Return the (X, Y) coordinate for the center point of the cell that contains the specified text.  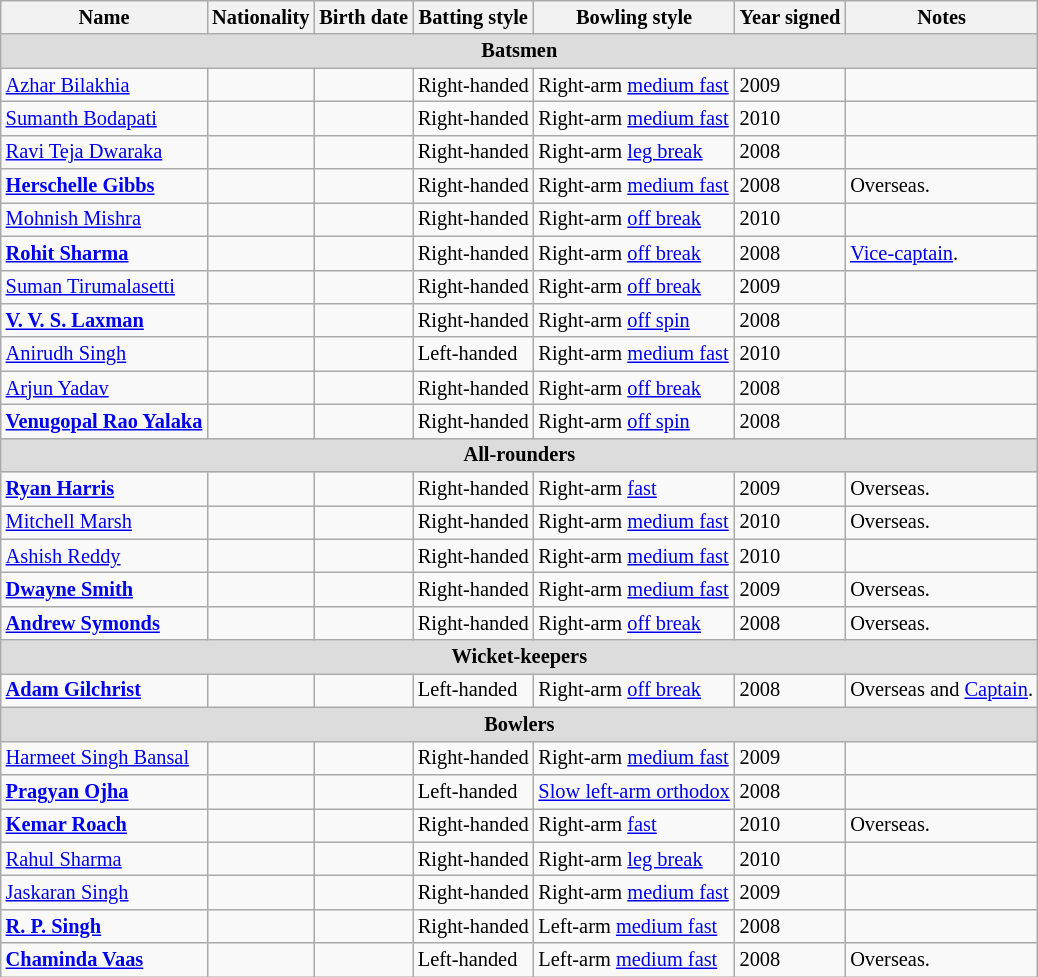
Pragyan Ojha (104, 791)
Herschelle Gibbs (104, 186)
Ashish Reddy (104, 556)
V. V. S. Laxman (104, 320)
Suman Tirumalasetti (104, 287)
Name (104, 17)
Vice-captain. (942, 253)
Mohnish Mishra (104, 219)
Birth date (364, 17)
Mitchell Marsh (104, 522)
Venugopal Rao Yalaka (104, 421)
R. P. Singh (104, 926)
Wicket-keepers (520, 657)
Sumanth Bodapati (104, 118)
Nationality (260, 17)
Andrew Symonds (104, 623)
Anirudh Singh (104, 354)
Bowlers (520, 724)
Rahul Sharma (104, 859)
Notes (942, 17)
Overseas and Captain. (942, 690)
Adam Gilchrist (104, 690)
Ryan Harris (104, 489)
Arjun Yadav (104, 388)
Jaskaran Singh (104, 892)
Kemar Roach (104, 825)
Harmeet Singh Bansal (104, 758)
Batting style (474, 17)
Azhar Bilakhia (104, 85)
Bowling style (634, 17)
Ravi Teja Dwaraka (104, 152)
Rohit Sharma (104, 253)
All-rounders (520, 455)
Year signed (790, 17)
Dwayne Smith (104, 589)
Slow left-arm orthodox (634, 791)
Chaminda Vaas (104, 960)
Batsmen (520, 51)
